Output the (X, Y) coordinate of the center of the cell containing the given text.  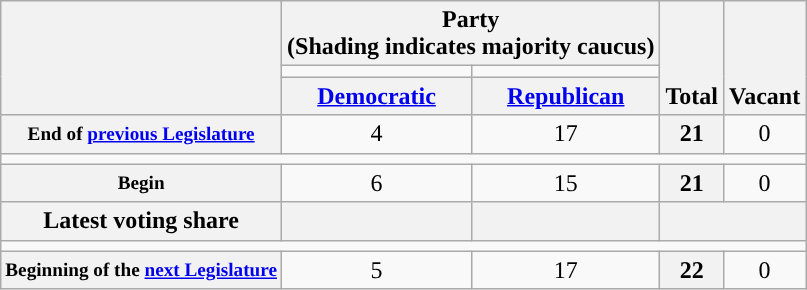
Vacant (764, 58)
6 (377, 183)
15 (566, 183)
5 (377, 270)
Total (692, 58)
4 (377, 134)
Latest voting share (142, 221)
Beginning of the next Legislature (142, 270)
End of previous Legislature (142, 134)
Begin (142, 183)
22 (692, 270)
Democratic (377, 96)
Republican (566, 96)
Party (Shading indicates majority caucus) (471, 34)
